Search for the cell housing the specified text and yield its (X, Y) center coordinate. 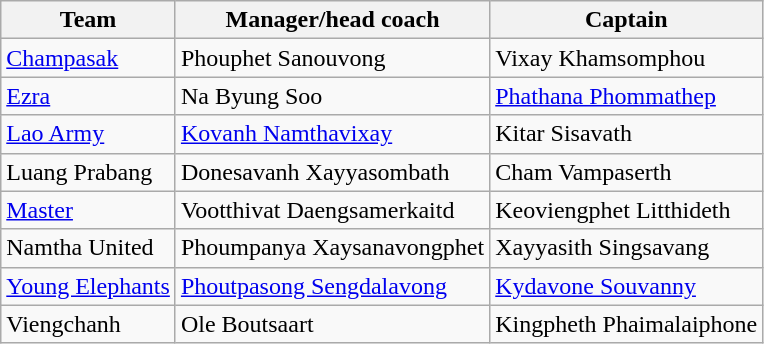
Namtha United (88, 248)
Phoutpasong Sengdalavong (332, 286)
Kitar Sisavath (626, 134)
Kydavone Souvanny (626, 286)
Vootthivat Daengsamerkaitd (332, 210)
Kingpheth Phaimalaiphone (626, 324)
Donesavanh Xayyasombath (332, 172)
Phoumpanya Xaysanavongphet (332, 248)
Lao Army (88, 134)
Young Elephants (88, 286)
Manager/head coach (332, 20)
Phathana Phommathep (626, 96)
Team (88, 20)
Champasak (88, 58)
Ole Boutsaart (332, 324)
Viengchanh (88, 324)
Cham Vampaserth (626, 172)
Phouphet Sanouvong (332, 58)
Na Byung Soo (332, 96)
Vixay Khamsomphou (626, 58)
Keoviengphet Litthideth (626, 210)
Luang Prabang (88, 172)
Kovanh Namthavixay (332, 134)
Captain (626, 20)
Xayyasith Singsavang (626, 248)
Ezra (88, 96)
Master (88, 210)
